For the text-containing cell, return its midpoint in [x, y] coordinate format. 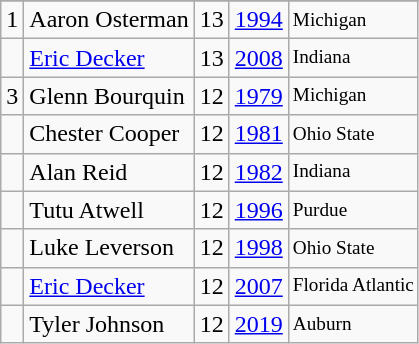
1998 [258, 248]
1979 [258, 96]
2007 [258, 286]
Aaron Osterman [109, 20]
2008 [258, 58]
1994 [258, 20]
Luke Leverson [109, 248]
2019 [258, 324]
Auburn [353, 324]
Florida Atlantic [353, 286]
Tyler Johnson [109, 324]
Glenn Bourquin [109, 96]
3 [12, 96]
Alan Reid [109, 172]
1982 [258, 172]
Purdue [353, 210]
1981 [258, 134]
1 [12, 20]
1996 [258, 210]
Tutu Atwell [109, 210]
Chester Cooper [109, 134]
